Locate the cell with the specified text and output its [x, y] center coordinate. 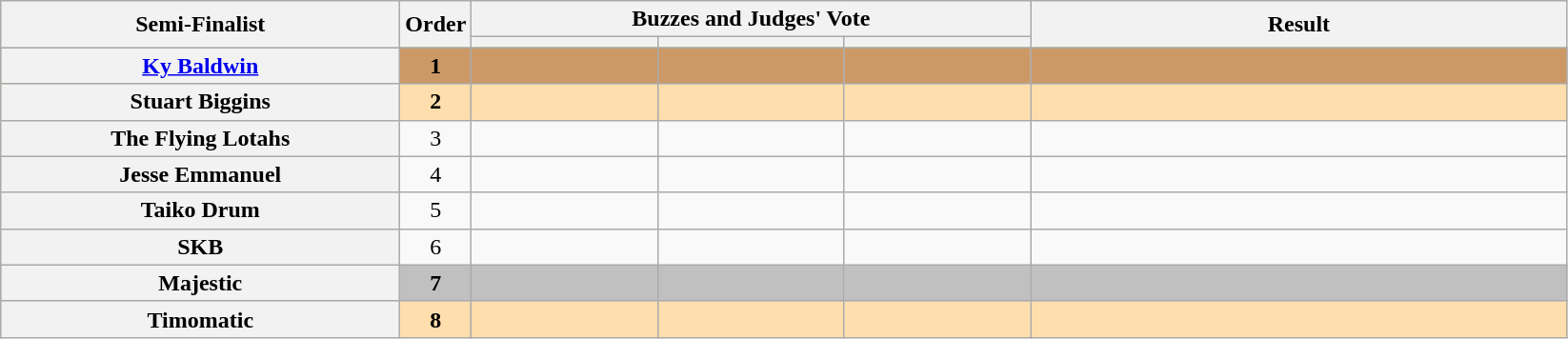
7 [436, 283]
Buzzes and Judges' Vote [751, 19]
SKB [200, 247]
Semi-Finalist [200, 25]
Order [436, 25]
8 [436, 319]
6 [436, 247]
5 [436, 210]
Stuart Biggins [200, 102]
Jesse Emmanuel [200, 174]
Result [1299, 25]
2 [436, 102]
1 [436, 66]
Majestic [200, 283]
Ky Baldwin [200, 66]
4 [436, 174]
The Flying Lotahs [200, 138]
Timomatic [200, 319]
3 [436, 138]
Taiko Drum [200, 210]
